Return the (x, y) coordinate for the center point of the cell that contains the specified text.  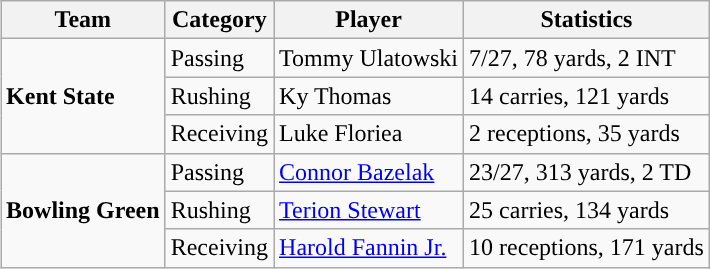
Category (219, 20)
Terion Stewart (369, 210)
Kent State (84, 96)
25 carries, 134 yards (587, 210)
Luke Floriea (369, 134)
Team (84, 20)
Ky Thomas (369, 96)
23/27, 313 yards, 2 TD (587, 172)
2 receptions, 35 yards (587, 134)
Connor Bazelak (369, 172)
Tommy Ulatowski (369, 58)
Player (369, 20)
14 carries, 121 yards (587, 96)
7/27, 78 yards, 2 INT (587, 58)
10 receptions, 171 yards (587, 248)
Harold Fannin Jr. (369, 248)
Statistics (587, 20)
Bowling Green (84, 210)
